Provide the (x, y) coordinate of the cell's center where the given text is located.  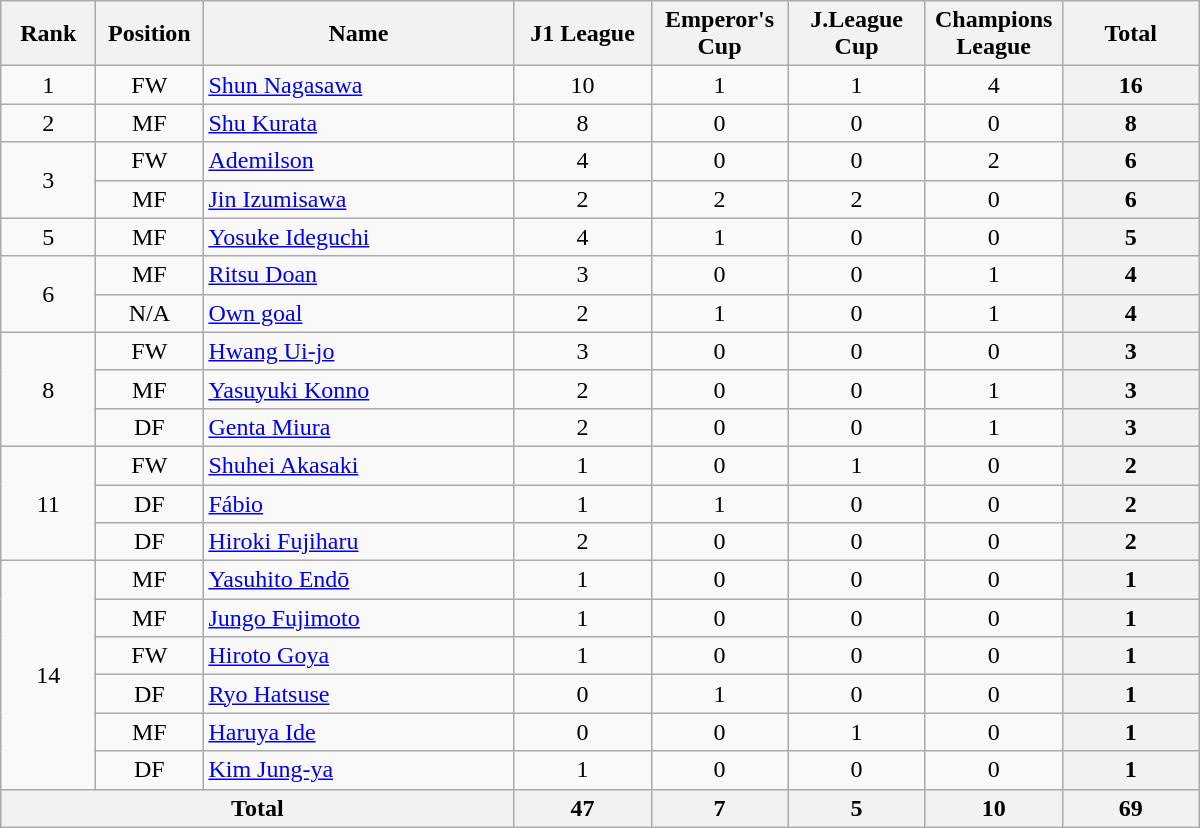
Hiroki Fujiharu (358, 542)
Rank (48, 34)
Ademilson (358, 161)
Ryo Hatsuse (358, 694)
47 (582, 808)
69 (1130, 808)
Name (358, 34)
Champions League (994, 34)
Jin Izumisawa (358, 199)
J1 League (582, 34)
Shun Nagasawa (358, 85)
N/A (150, 313)
11 (48, 503)
Shu Kurata (358, 123)
Jungo Fujimoto (358, 618)
Yasuhito Endō (358, 580)
Ritsu Doan (358, 275)
Shuhei Akasaki (358, 465)
Own goal (358, 313)
Haruya Ide (358, 732)
Hiroto Goya (358, 656)
J.League Cup (856, 34)
14 (48, 675)
Genta Miura (358, 427)
Emperor's Cup (720, 34)
Position (150, 34)
Yosuke Ideguchi (358, 237)
7 (720, 808)
Kim Jung-ya (358, 770)
Hwang Ui-jo (358, 351)
Yasuyuki Konno (358, 389)
16 (1130, 85)
Fábio (358, 503)
